Capture the cell that displays the provided text and extract its (x, y) central coordinate. 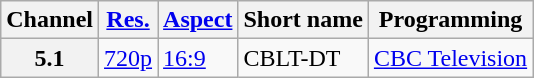
16:9 (198, 58)
5.1 (50, 58)
Short name (303, 20)
Channel (50, 20)
720p (128, 58)
CBLT-DT (303, 58)
Programming (450, 20)
Aspect (198, 20)
Res. (128, 20)
CBC Television (450, 58)
